Output the (X, Y) coordinate of the center of the cell containing the given text.  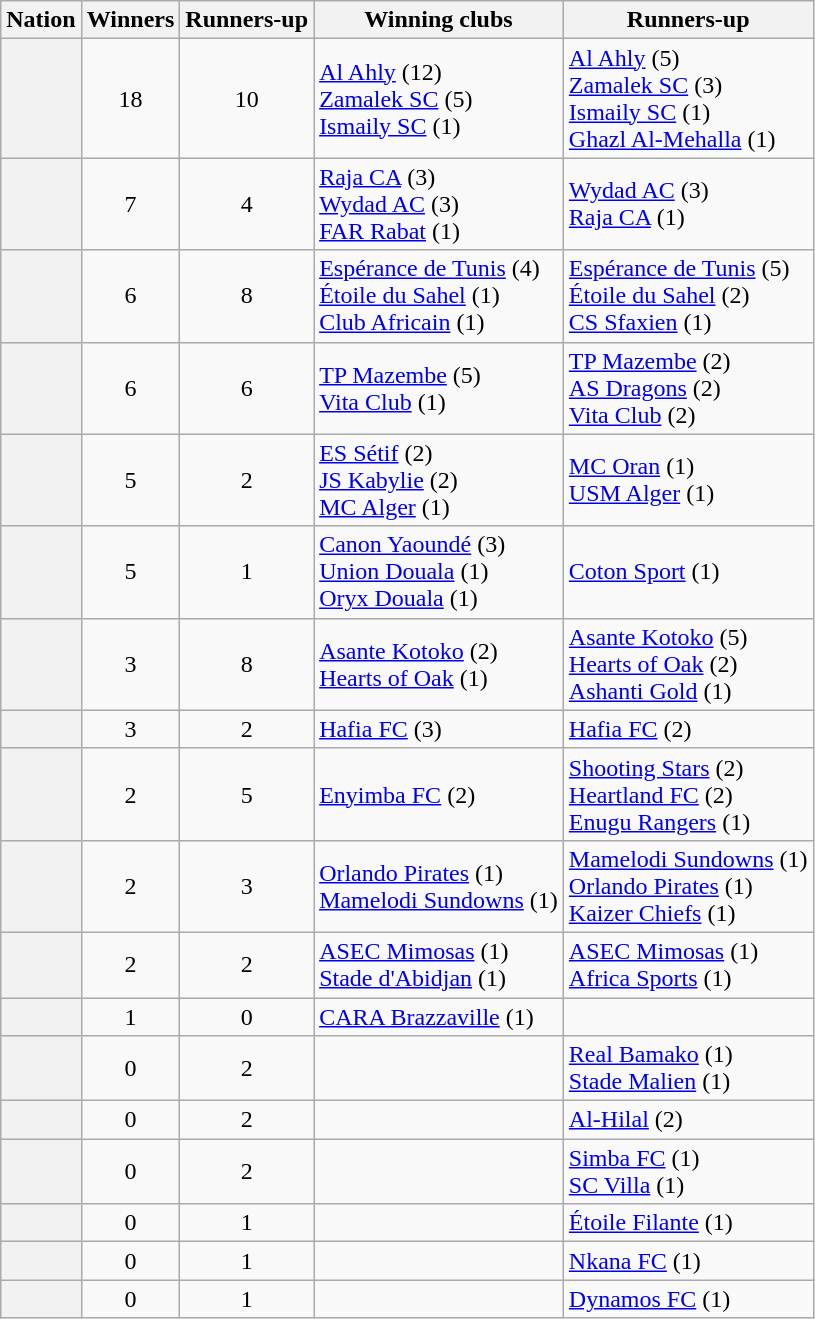
Espérance de Tunis (5)Étoile du Sahel (2)CS Sfaxien (1) (688, 296)
ES Sétif (2)JS Kabylie (2)MC Alger (1) (439, 480)
ASEC Mimosas (1)Stade d'Abidjan (1) (439, 964)
Hafia FC (2) (688, 729)
Orlando Pirates (1)Mamelodi Sundowns (1) (439, 886)
TP Mazembe (5)Vita Club (1) (439, 388)
CARA Brazzaville (1) (439, 1017)
TP Mazembe (2)AS Dragons (2)Vita Club (2) (688, 388)
Asante Kotoko (2)Hearts of Oak (1) (439, 664)
Hafia FC (3) (439, 729)
7 (130, 204)
Coton Sport (1) (688, 572)
Al-Hilal (2) (688, 1120)
Real Bamako (1)Stade Malien (1) (688, 1068)
Enyimba FC (2) (439, 794)
Mamelodi Sundowns (1)Orlando Pirates (1)Kaizer Chiefs (1) (688, 886)
Raja CA (3)Wydad AC (3)FAR Rabat (1) (439, 204)
10 (247, 98)
Nation (41, 20)
Étoile Filante (1) (688, 1223)
18 (130, 98)
Wydad AC (3)Raja CA (1) (688, 204)
Espérance de Tunis (4)Étoile du Sahel (1)Club Africain (1) (439, 296)
MC Oran (1)USM Alger (1) (688, 480)
Shooting Stars (2)Heartland FC (2)Enugu Rangers (1) (688, 794)
Dynamos FC (1) (688, 1299)
Winning clubs (439, 20)
Canon Yaoundé (3)Union Douala (1)Oryx Douala (1) (439, 572)
ASEC Mimosas (1)Africa Sports (1) (688, 964)
Simba FC (1)SC Villa (1) (688, 1172)
4 (247, 204)
Nkana FC (1) (688, 1261)
Al Ahly (12)Zamalek SC (5)Ismaily SC (1) (439, 98)
Winners (130, 20)
Al Ahly (5)Zamalek SC (3)Ismaily SC (1)Ghazl Al-Mehalla (1) (688, 98)
Asante Kotoko (5)Hearts of Oak (2)Ashanti Gold (1) (688, 664)
